Locate the cell with the specified text and output its (X, Y) center coordinate. 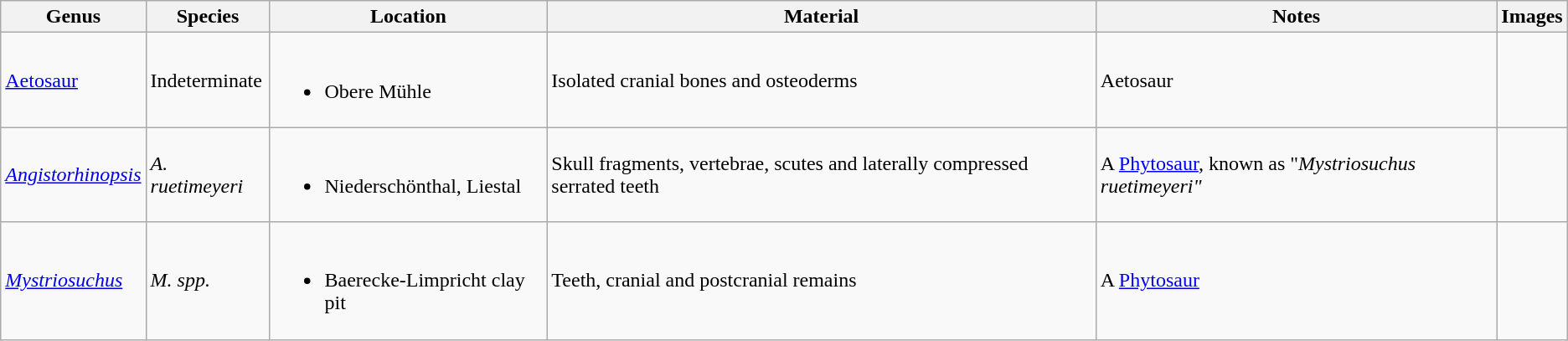
A Phytosaur, known as "Mystriosuchus ruetimeyeri" (1296, 174)
Genus (74, 17)
Skull fragments, vertebrae, scutes and laterally compressed serrated teeth (822, 174)
Mystriosuchus (74, 281)
Obere Mühle (409, 80)
Niederschönthal, Liestal (409, 174)
Indeterminate (208, 80)
M. spp. (208, 281)
Teeth, cranial and postcranial remains (822, 281)
Images (1532, 17)
Baerecke-Limpricht clay pit (409, 281)
Location (409, 17)
Notes (1296, 17)
Angistorhinopsis (74, 174)
Isolated cranial bones and osteoderms (822, 80)
A Phytosaur (1296, 281)
A. ruetimeyeri (208, 174)
Species (208, 17)
Material (822, 17)
